Determine the [X, Y] coordinate at the center of the cell enclosing the given text.  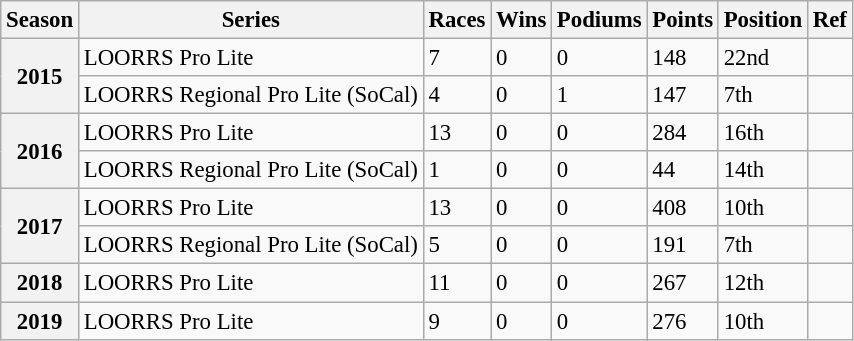
11 [457, 283]
4 [457, 95]
2015 [40, 76]
2018 [40, 283]
408 [682, 208]
276 [682, 321]
12th [762, 283]
14th [762, 170]
22nd [762, 58]
Points [682, 20]
191 [682, 245]
267 [682, 283]
2017 [40, 226]
Wins [522, 20]
147 [682, 95]
Season [40, 20]
44 [682, 170]
16th [762, 133]
2016 [40, 152]
Series [250, 20]
Podiums [600, 20]
7 [457, 58]
Position [762, 20]
9 [457, 321]
Ref [830, 20]
5 [457, 245]
284 [682, 133]
2019 [40, 321]
148 [682, 58]
Races [457, 20]
